Scan for the cell matching the given text and deliver its (X, Y) coordinate at center. 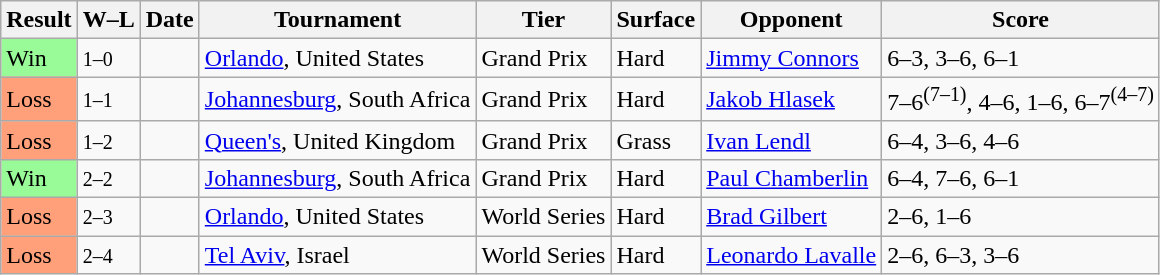
Tel Aviv, Israel (338, 255)
W–L (108, 20)
Result (39, 20)
1–2 (108, 140)
Tournament (338, 20)
Tier (544, 20)
Score (1021, 20)
Leonardo Lavalle (792, 255)
Ivan Lendl (792, 140)
Date (170, 20)
Brad Gilbert (792, 217)
Jakob Hlasek (792, 100)
6–3, 3–6, 6–1 (1021, 58)
2–4 (108, 255)
Paul Chamberlin (792, 178)
1–1 (108, 100)
2–2 (108, 178)
Grass (656, 140)
Jimmy Connors (792, 58)
2–6, 1–6 (1021, 217)
2–3 (108, 217)
1–0 (108, 58)
Queen's, United Kingdom (338, 140)
2–6, 6–3, 3–6 (1021, 255)
Opponent (792, 20)
6–4, 7–6, 6–1 (1021, 178)
Surface (656, 20)
6–4, 3–6, 4–6 (1021, 140)
7–6(7–1), 4–6, 1–6, 6–7(4–7) (1021, 100)
